For the text-containing cell, return its midpoint in [x, y] coordinate format. 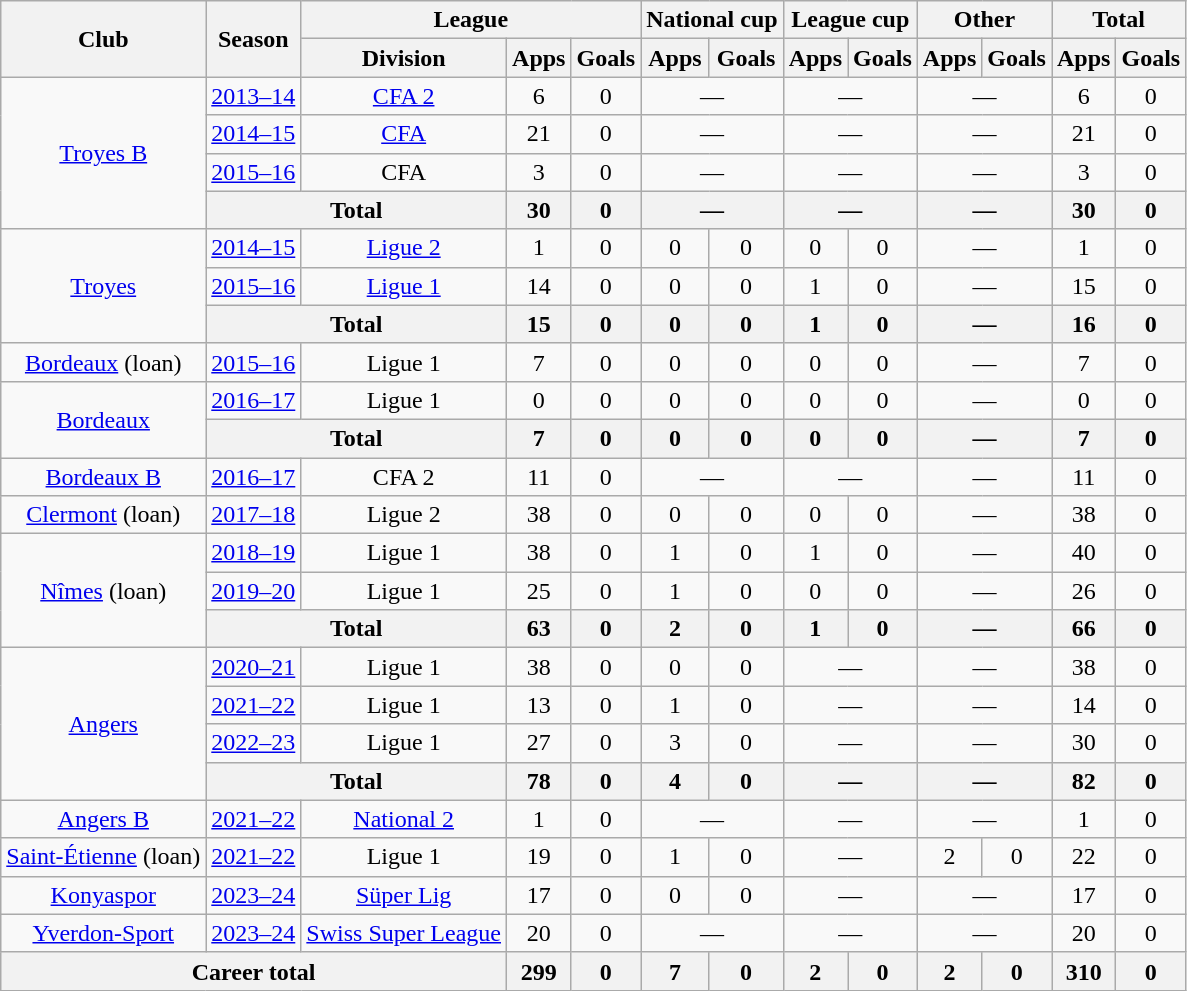
25 [539, 591]
Season [254, 39]
19 [539, 857]
299 [539, 971]
2020–21 [254, 667]
Bordeaux (loan) [104, 362]
National cup [712, 20]
Clermont (loan) [104, 515]
Division [404, 58]
2017–18 [254, 515]
Angers [104, 724]
League [471, 20]
2019–20 [254, 591]
26 [1084, 591]
13 [539, 705]
40 [1084, 553]
66 [1084, 629]
82 [1084, 781]
2022–23 [254, 743]
Saint-Étienne (loan) [104, 857]
2013–14 [254, 96]
Swiss Super League [404, 933]
Bordeaux B [104, 477]
27 [539, 743]
63 [539, 629]
Troyes B [104, 153]
Nîmes (loan) [104, 591]
Club [104, 39]
Troyes [104, 286]
310 [1084, 971]
Yverdon-Sport [104, 933]
78 [539, 781]
Angers B [104, 819]
Konyaspor [104, 895]
Career total [254, 971]
Bordeaux [104, 419]
22 [1084, 857]
2018–19 [254, 553]
4 [675, 781]
League cup [850, 20]
16 [1084, 324]
Other [984, 20]
National 2 [404, 819]
Süper Lig [404, 895]
